Identify which cell holds the provided text, then report its [X, Y] central coordinate. 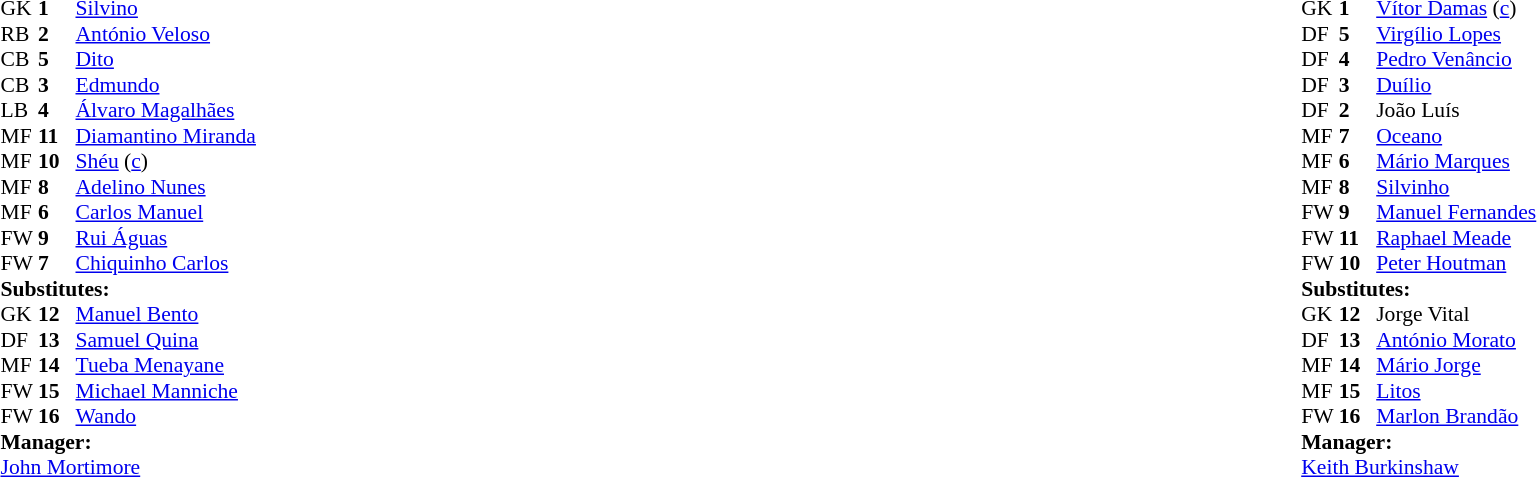
Wando [166, 417]
Adelino Nunes [166, 187]
Pedro Venâncio [1456, 59]
Virgílio Lopes [1456, 34]
Carlos Manuel [166, 213]
LB [19, 111]
Jorge Vital [1456, 315]
Michael Manniche [166, 391]
Marlon Brandão [1456, 417]
Shéu (c) [166, 161]
Oceano [1456, 136]
Diamantino Miranda [166, 136]
Tueba Menayane [166, 365]
Samuel Quina [166, 340]
Rui Águas [166, 238]
António Veloso [166, 34]
Dito [166, 59]
Chiquinho Carlos [166, 263]
Mário Jorge [1456, 365]
Raphael Meade [1456, 238]
Duílio [1456, 85]
RB [19, 34]
Peter Houtman [1456, 263]
Mário Marques [1456, 161]
Álvaro Magalhães [166, 111]
Litos [1456, 391]
António Morato [1456, 340]
Silvinho [1456, 187]
Edmundo [166, 85]
Manuel Bento [166, 315]
João Luís [1456, 111]
Manuel Fernandes [1456, 213]
